From the cell containing the given text, extract its center point as (x, y) coordinate. 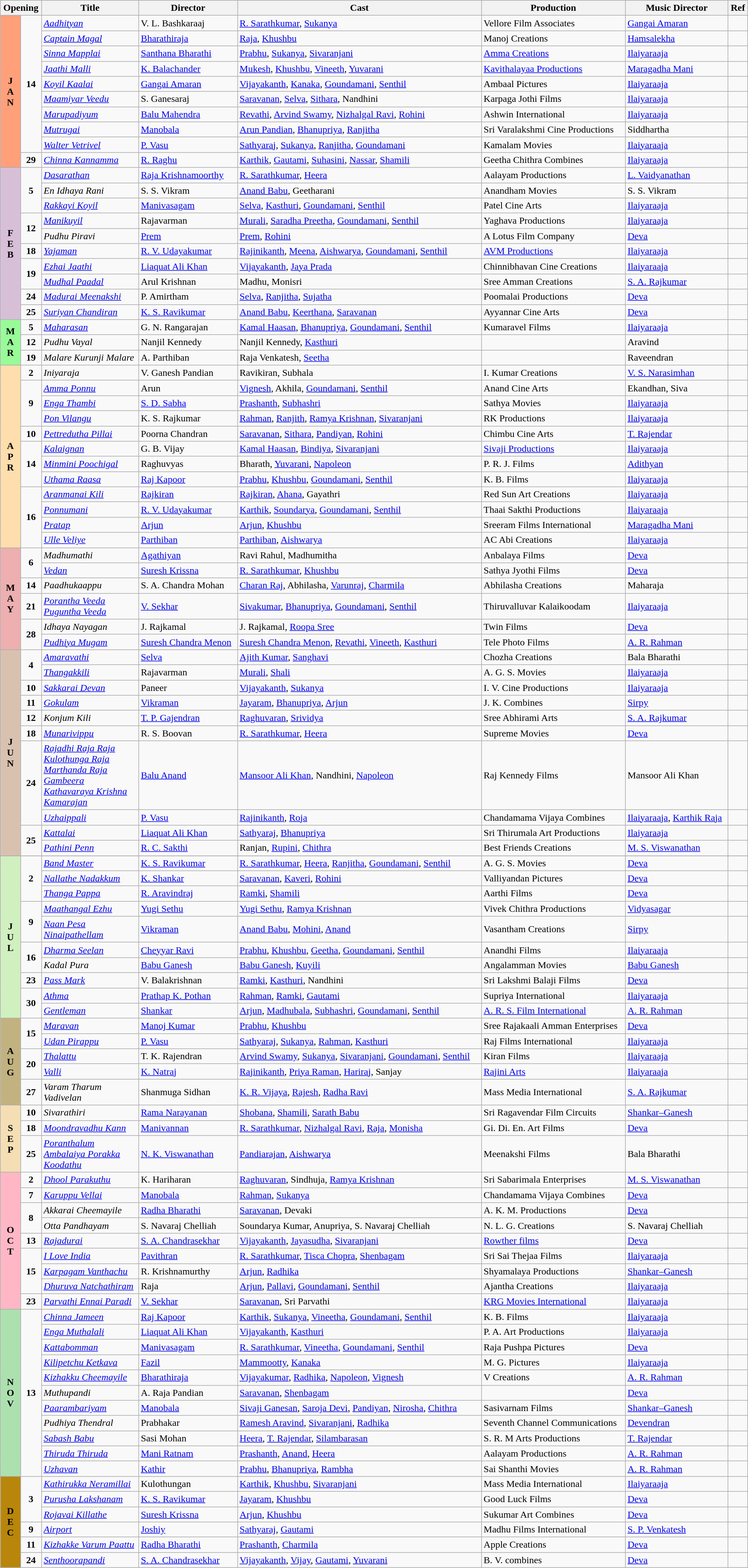
Vedan (90, 570)
Sree Amman Creations (553, 282)
Mammootty, Kanaka (360, 1362)
MAY (10, 598)
30 (31, 1003)
G. B. Vijay (188, 449)
Konjum Kili (90, 718)
A. R. S. Film International (553, 1011)
Anand Babu, Geetharani (360, 191)
Karuppu Vellai (90, 1195)
Apple Creations (553, 1545)
Good Luck Films (553, 1499)
Murali, Shali (360, 672)
Rama Narayanan (188, 1113)
Prabhu, Khushbu, Geetha, Goundamani, Senthil (360, 950)
Kamalam Movies (553, 145)
Parthiban, Aishwarya (360, 540)
Ayyannar Cine Arts (553, 312)
Sreeram Films International (553, 525)
4 (31, 665)
Aravind (677, 342)
27 (31, 1092)
Poranthalum Ambalaiya Porakka Koodathu (90, 1154)
Vijayakanth, Vijay, Gautami, Yuvarani (360, 1560)
Saravanan, Sri Parvathi (360, 1302)
Athma (90, 996)
Otta Pandhayam (90, 1225)
Sasi Mohan (188, 1438)
Revathi, Arvind Swamy, Nizhalgal Ravi, Rohini (360, 114)
S. R. M Arts Productions (553, 1438)
Arul Krishnan (188, 282)
Aadhityan (90, 23)
Saravanan, Shenbagam (360, 1393)
Porantha Veeda Puguntha Veeda (90, 606)
Cheyyar Ravi (188, 950)
Maathangal Ezhu (90, 909)
AUG (10, 1062)
Rowther films (553, 1241)
AC Abi Creations (553, 540)
Sinna Mapplai (90, 54)
Manikuyil (90, 221)
Raghuvyas (188, 464)
Pettredutha Pillai (90, 433)
Supreme Movies (553, 733)
JUN (10, 752)
Vijayakanth, Jayasudha, Sivaranjani (360, 1241)
Sivakumar, Bhanupriya, Goundamani, Senthil (360, 606)
Valliyandan Pictures (553, 878)
Ramki, Kasthuri, Nandhini (360, 980)
Thaai Sakthi Productions (553, 510)
Amma Ponnu (90, 388)
Ravikiran, Subhala (360, 373)
Jayaram, Khushbu (360, 1499)
Maharasan (90, 327)
R. Raghu (188, 160)
21 (31, 606)
Dharma Seelan (90, 950)
Mutrugai (90, 129)
Iniyaraja (90, 373)
JUL (10, 937)
Yaghava Productions (553, 221)
Anand Babu, Keerthana, Saravanan (360, 312)
Vignesh, Akhila, Goundamani, Senthil (360, 388)
Ambaal Pictures (553, 84)
Madurai Meenakshi (90, 297)
Thangakkili (90, 672)
P. Amirtham (188, 297)
Enga Thambi (90, 403)
Best Friends Creations (553, 848)
J. Rajkamal, Roopa Sree (360, 627)
S. D. Sabha (188, 403)
Raveendran (677, 357)
Valli (90, 1072)
K. Balachander (188, 69)
Vijayakanth, Sukanya (360, 687)
En Idhaya Rani (90, 191)
Fazil (188, 1362)
Ramesh Aravind, Sivaranjani, Radhika (360, 1423)
Shobana, Shamili, Sarath Babu (360, 1113)
R. Krishnamurthy (188, 1271)
R. Aravindraj (188, 893)
Vijayakanth, Kasthuri (360, 1332)
Prashanth, Subhashri (360, 403)
Saravanan, Kaveri, Rohini (360, 878)
Pon Vilangu (90, 418)
Chinnibhavan Cine Creations (553, 266)
Sathyaraj, Gautami (360, 1530)
Saravanan, Sithara, Pandiyan, Rohini (360, 433)
Prathap K. Pothan (188, 996)
Red Sun Art Creations (553, 494)
Thiruda Thiruda (90, 1453)
Vijayakumar, Radhika, Napoleon, Vignesh (360, 1377)
Jayaram, Bhanupriya, Arjun (360, 703)
Selva, Ranjitha, Sujatha (360, 297)
R. C. Sakthi (188, 848)
M. G. Pictures (553, 1362)
Ilaiyaraaja, Karthik Raja (677, 818)
Pudhu Piravi (90, 236)
Karthik, Gautami, Suhasini, Nassar, Shamili (360, 160)
Thalattu (90, 1056)
Karthik, Khushbu, Sivaranjani (360, 1484)
Minmini Poochigal (90, 464)
Siddhartha (677, 129)
Raja (188, 1286)
Joshiy (188, 1530)
JAN (10, 92)
Paadhukaappu (90, 586)
Airport (90, 1530)
Kathirukka Neramillai (90, 1484)
Gi. Di. En. Art Films (553, 1128)
Production (553, 8)
Santhana Bharathi (188, 54)
Uthama Raasa (90, 479)
Karthik, Soundarya, Goundamani, Senthil (360, 510)
A. K. M. Productions (553, 1210)
20 (31, 1064)
28 (31, 634)
Madhumathi (90, 555)
Muthupandi (90, 1393)
Uzhaippali (90, 818)
Walter Vetrivel (90, 145)
Abhilasha Creations (553, 586)
Murali, Saradha Preetha, Goundamani, Senthil (360, 221)
Pudhiya Thendral (90, 1423)
Devendran (677, 1423)
Dasarathan (90, 175)
Jaathi Malli (90, 69)
Selva, Kasthuri, Goundamani, Senthil (360, 206)
Naan Pesa Ninaipathellam (90, 929)
J. Rajkamal (188, 627)
Sri Ragavendar Film Circuits (553, 1113)
Vivek Chithra Productions (553, 909)
Kumaravel Films (553, 327)
Koyil Kaalai (90, 84)
Title (90, 8)
Sivaji Productions (553, 449)
Maamiyar Veedu (90, 99)
Pathini Penn (90, 848)
Sree Rajakaali Amman Enterprises (553, 1026)
Karpagam Vanthachu (90, 1271)
Captain Magal (90, 38)
Anandhi Films (553, 950)
Sri Varalakshmi Cine Productions (553, 129)
Prabhu, Khushbu (360, 1026)
Enga Muthalali (90, 1332)
K. Shankar (188, 878)
Gokulam (90, 703)
29 (31, 160)
Kadal Pura (90, 965)
Arvind Swamy, Sukanya, Sivaranjani, Goundamani, Senthil (360, 1056)
Idhaya Nayagan (90, 627)
Arjun, Madhubala, Subhashri, Goundamani, Senthil (360, 1011)
Sathya Movies (553, 403)
Vijayakanth, Jaya Prada (360, 266)
P. A. Art Productions (553, 1332)
Raghuvaran, Sindhuja, Ramya Krishnan (360, 1180)
Chozha Creations (553, 657)
Shanmuga Sidhan (188, 1092)
Paarambariyam (90, 1408)
Varam Tharum Vadivelan (90, 1092)
Angalamman Movies (553, 965)
Mansoor Ali Khan, Nandhini, Napoleon (360, 776)
N. L. G. Creations (553, 1225)
Ashwin International (553, 114)
Manivannan (188, 1128)
Sasivarnam Films (553, 1408)
Prashanth, Charmila (360, 1545)
Arun (188, 388)
Raja, Khushbu (360, 38)
6 (31, 563)
Udan Pirappu (90, 1041)
B. V. combines (553, 1560)
Rajini Arts (553, 1072)
Nanjil Kennedy, Kasthuri (360, 342)
Yajaman (90, 251)
Kattabomman (90, 1347)
Mudhal Paadal (90, 282)
Sathyaraj, Sukanya, Ranjitha, Goundamani (360, 145)
Rajadhi Raja Raja Kulothunga Raja Marthanda Raja Gambeera Kathavaraya Krishna Kamarajan (90, 776)
R. Sarathkumar, Nizhalgal Ravi, Raja, Monisha (360, 1128)
Dhool Parakuthu (90, 1180)
Kiran Films (553, 1056)
Rajinikanth, Meena, Aishwarya, Goundamani, Senthil (360, 251)
Mukesh, Khushbu, Vineeth, Yuvarani (360, 69)
I. V. Cine Productions (553, 687)
Vellore Film Associates (553, 23)
S. Ganesaraj (188, 99)
Charan Raj, Abhilasha, Varunraj, Charmila (360, 586)
K. Natraj (188, 1072)
Suresh Chandra Menon, Revathi, Vineeth, Kasthuri (360, 642)
Ezhai Jaathi (90, 266)
Hamsalekha (677, 38)
A Lotus Film Company (553, 236)
Marupadiyum (90, 114)
Sri Thirumala Art Productions (553, 833)
Yugi Sethu, Ramya Krishnan (360, 909)
Thanga Pappa (90, 893)
Kalaignan (90, 449)
Parvathi Ennai Paradi (90, 1302)
Babu Ganesh, Kuyili (360, 965)
SEP (10, 1139)
Aarthi Films (553, 893)
3 (31, 1499)
Music Director (677, 8)
Mani Ratnam (188, 1453)
Twin Films (553, 627)
AVM Productions (553, 251)
Agathiyan (188, 555)
R. S. Boovan (188, 733)
Soundarya Kumar, Anupriya, S. Navaraj Chelliah (360, 1225)
R. Sarathkumar, Heera, Ranjitha, Goundamani, Senthil (360, 863)
Raj Kennedy Films (553, 776)
MAR (10, 342)
Ramki, Shamili (360, 893)
Arjun (188, 525)
I Love India (90, 1256)
Prabhu, Khushbu, Goundamani, Senthil (360, 479)
Suresh Chandra Menon (188, 642)
Anandham Movies (553, 191)
Rakkayi Koyil (90, 206)
RK Productions (553, 418)
Raja Pushpa Pictures (553, 1347)
Heera, T. Rajendar, Silambarasan (360, 1438)
Rajinikanth, Roja (360, 818)
Thiruvalluvar Kalaikoodam (553, 606)
OCT (10, 1241)
Raja Venkatesh, Seetha (360, 357)
Pratap (90, 525)
Selva (188, 657)
Raj Films International (553, 1041)
Kamal Haasan, Bhanupriya, Goundamani, Senthil (360, 327)
A. Parthiban (188, 357)
Poomalai Productions (553, 297)
Prem (188, 236)
Raja Krishnamoorthy (188, 175)
Pudhu Vayal (90, 342)
I. Kumar Creations (553, 373)
Pavithran (188, 1256)
Akkarai Cheemayile (90, 1210)
Parthiban (188, 540)
V. Balakrishnan (188, 980)
DEC (10, 1522)
Shankar (188, 1011)
Rahman, Ramki, Gautami (360, 996)
Sai Shanthi Movies (553, 1469)
S. A. Chandra Mohan (188, 586)
K. S. Rajkumar (188, 418)
R. Sarathkumar, Sukanya (360, 23)
Supriya International (553, 996)
Kizhakke Varum Paattu (90, 1545)
Karpaga Jothi Films (553, 99)
Malare Kurunji Malare (90, 357)
V. S. Narasimhan (677, 373)
Kizhakku Cheemayile (90, 1377)
Pandiarajan, Aishwarya (360, 1154)
Senthoorapandi (90, 1560)
Balu Mahendra (188, 114)
Kulothungan (188, 1484)
Tele Photo Films (553, 642)
L. Vaidyanathan (677, 175)
Maharaja (677, 586)
V. L. Bashkaraaj (188, 23)
Saravanan, Selva, Sithara, Nandhini (360, 99)
Kavithalayaa Productions (553, 69)
Chimbu Cine Arts (553, 433)
Prabhu, Sukanya, Sivaranjani (360, 54)
Meenakshi Films (553, 1154)
Bharath, Yuvarani, Napoleon (360, 464)
8 (31, 1218)
Ekandhan, Siva (677, 388)
T. K. Rajendran (188, 1056)
Sabash Babu (90, 1438)
R. Sarathkumar, Khushbu (360, 570)
Paneer (188, 687)
V Creations (553, 1377)
Prabhakar (188, 1423)
Arjun, Radhika (360, 1271)
Band Master (90, 863)
Madhu, Monisri (360, 282)
K. R. Vijaya, Rajesh, Radha Ravi (360, 1092)
Ravi Rahul, Madhumitha (360, 555)
Ref (738, 8)
K. Hariharan (188, 1180)
J. K. Combines (553, 703)
Sri Sabarimala Enterprises (553, 1180)
Ajith Kumar, Sanghavi (360, 657)
Sri Sai Thejaa Films (553, 1256)
Sri Lakshmi Balaji Films (553, 980)
Moondravadhu Kann (90, 1128)
Balu Anand (188, 776)
Munarivippu (90, 733)
Anbalaya Films (553, 555)
Kathir (188, 1469)
NOV (10, 1393)
Rajinikanth, Priya Raman, Hariraj, Sanjay (360, 1072)
Nanjil Kennedy (188, 342)
Anand Cine Arts (553, 388)
Purusha Lakshanam (90, 1499)
Director (188, 8)
Opening (21, 8)
Sathyaraj, Bhanupriya (360, 833)
Rojavai Killathe (90, 1514)
Arun Pandian, Bhanupriya, Ranjitha (360, 129)
Seventh Channel Communications (553, 1423)
Amma Creations (553, 54)
S. P. Venkatesh (677, 1530)
Yugi Sethu (188, 909)
Ulle Veliye (90, 540)
Karthik, Sukanya, Vineetha, Goundamani, Senthil (360, 1317)
A. Raja Pandian (188, 1393)
Patel Cine Arts (553, 206)
Cast (360, 8)
Sakkarai Devan (90, 687)
Pass Mark (90, 980)
Rajadurai (90, 1241)
Geetha Chithra Combines (553, 160)
Mansoor Ali Khan (677, 776)
Chinna Jameen (90, 1317)
Saravanan, Devaki (360, 1210)
Vasantham Creations (553, 929)
Rajkiran, Ahana, Gayathri (360, 494)
Prabhu, Bhanupriya, Rambha (360, 1469)
Manoj Creations (553, 38)
Prashanth, Anand, Heera (360, 1453)
Sivaji Ganesan, Saroja Devi, Pandiyan, Nirosha, Chithra (360, 1408)
Sukumar Art Combines (553, 1514)
Rahman, Sukanya (360, 1195)
Kilipetchu Ketkava (90, 1362)
Uzhavan (90, 1469)
Prem, Rohini (360, 236)
Pudhiya Mugam (90, 642)
Kattalai (90, 833)
KRG Movies International (553, 1302)
Dhuruva Natchathiram (90, 1286)
Arjun, Pallavi, Goundamani, Senthil (360, 1286)
7 (31, 1195)
Rajkiran (188, 494)
Vidyasagar (677, 909)
Ranjan, Rupini, Chithra (360, 848)
Nallathe Nadakkum (90, 878)
Maravan (90, 1026)
Amaravathi (90, 657)
FEB (10, 244)
Aranmanai Kili (90, 494)
Manoj Kumar (188, 1026)
N. K. Viswanathan (188, 1154)
Gentleman (90, 1011)
Sivarathiri (90, 1113)
Rahman, Ranjith, Ramya Krishnan, Sivaranjani (360, 418)
T. P. Gajendran (188, 718)
Shyamalaya Productions (553, 1271)
Raghuvaran, Srividya (360, 718)
Chinna Kannamma (90, 160)
Vijayakanth, Kanaka, Goundamani, Senthil (360, 84)
Suriyan Chandiran (90, 312)
Ajantha Creations (553, 1286)
Adithyan (677, 464)
Anand Babu, Mohini, Anand (360, 929)
Sathyaraj, Sukanya, Rahman, Kasthuri (360, 1041)
Sathya Jyothi Films (553, 570)
Ponnumani (90, 510)
Madhu Films International (553, 1530)
G. N. Rangarajan (188, 327)
R. Sarathkumar, Vineetha, Goundamani, Senthil (360, 1347)
R. Sarathkumar, Tisca Chopra, Shenbagam (360, 1256)
Poorna Chandran (188, 433)
P. R. J. Films (553, 464)
Kamal Haasan, Bindiya, Sivaranjani (360, 449)
Sree Abhirami Arts (553, 718)
V. Ganesh Pandian (188, 373)
APR (10, 456)
